From the cell containing the given text, extract its center point as (x, y) coordinate. 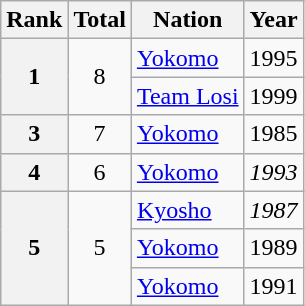
1989 (274, 248)
1995 (274, 58)
Nation (188, 20)
1999 (274, 96)
7 (100, 134)
Kyosho (188, 210)
1985 (274, 134)
4 (34, 172)
1991 (274, 286)
1993 (274, 172)
1 (34, 77)
6 (100, 172)
Rank (34, 20)
1987 (274, 210)
3 (34, 134)
Team Losi (188, 96)
Year (274, 20)
8 (100, 77)
Total (100, 20)
